Identify which cell holds the provided text, then report its (X, Y) central coordinate. 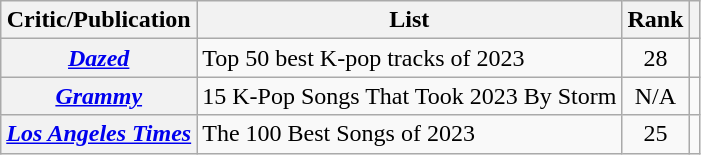
List (410, 20)
28 (656, 58)
Los Angeles Times (99, 134)
Dazed (99, 58)
Grammy (99, 96)
Critic/Publication (99, 20)
15 K-Pop Songs That Took 2023 By Storm (410, 96)
The 100 Best Songs of 2023 (410, 134)
Top 50 best K-pop tracks of 2023 (410, 58)
25 (656, 134)
N/A (656, 96)
Rank (656, 20)
